Return the (x, y) coordinate for the center point of the cell that contains the specified text.  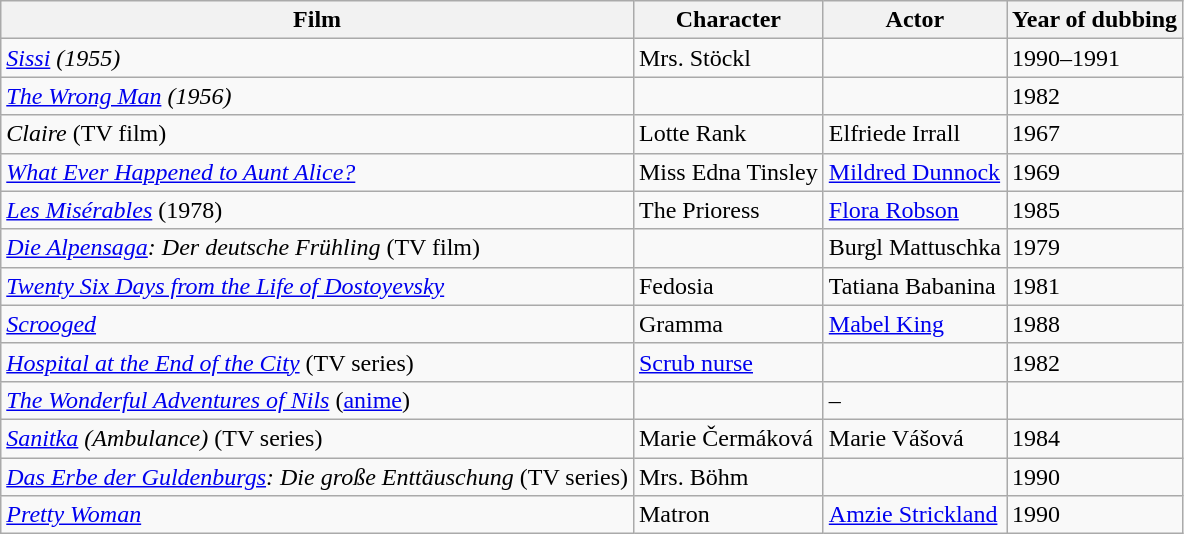
Das Erbe der Guldenburgs: Die große Enttäuschung (TV series) (318, 477)
Claire (TV film) (318, 134)
1979 (1095, 248)
Sanitka (Ambulance) (TV series) (318, 438)
Marie Čermáková (728, 438)
1984 (1095, 438)
1967 (1095, 134)
Elfriede Irrall (914, 134)
Actor (914, 20)
Matron (728, 515)
Scrooged (318, 324)
1990–1991 (1095, 58)
What Ever Happened to Aunt Alice? (318, 172)
Burgl Mattuschka (914, 248)
The Wrong Man (1956) (318, 96)
Lotte Rank (728, 134)
Hospital at the End of the City (TV series) (318, 362)
1969 (1095, 172)
Die Alpensaga: Der deutsche Frühling (TV film) (318, 248)
Scrub nurse (728, 362)
– (914, 400)
Character (728, 20)
Mrs. Stöckl (728, 58)
Miss Edna Tinsley (728, 172)
1981 (1095, 286)
The Prioress (728, 210)
The Wonderful Adventures of Nils (anime) (318, 400)
Amzie Strickland (914, 515)
Year of dubbing (1095, 20)
Les Misérables (1978) (318, 210)
Mildred Dunnock (914, 172)
1985 (1095, 210)
Fedosia (728, 286)
Sissi (1955) (318, 58)
Mrs. Böhm (728, 477)
Film (318, 20)
Tatiana Babanina (914, 286)
Marie Vášová (914, 438)
Mabel King (914, 324)
Twenty Six Days from the Life of Dostoyevsky (318, 286)
Flora Robson (914, 210)
Pretty Woman (318, 515)
1988 (1095, 324)
Gramma (728, 324)
